Provide the [x, y] coordinate of the cell's center where the given text is located.  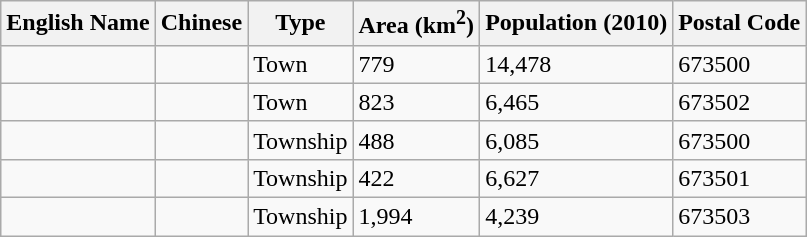
673503 [740, 217]
6,627 [576, 178]
Postal Code [740, 24]
English Name [78, 24]
488 [416, 140]
1,994 [416, 217]
Area (km2) [416, 24]
779 [416, 64]
673501 [740, 178]
422 [416, 178]
823 [416, 102]
673502 [740, 102]
Chinese [201, 24]
4,239 [576, 217]
Type [300, 24]
14,478 [576, 64]
6,465 [576, 102]
6,085 [576, 140]
Population (2010) [576, 24]
